Search for the cell housing the specified text and yield its (x, y) center coordinate. 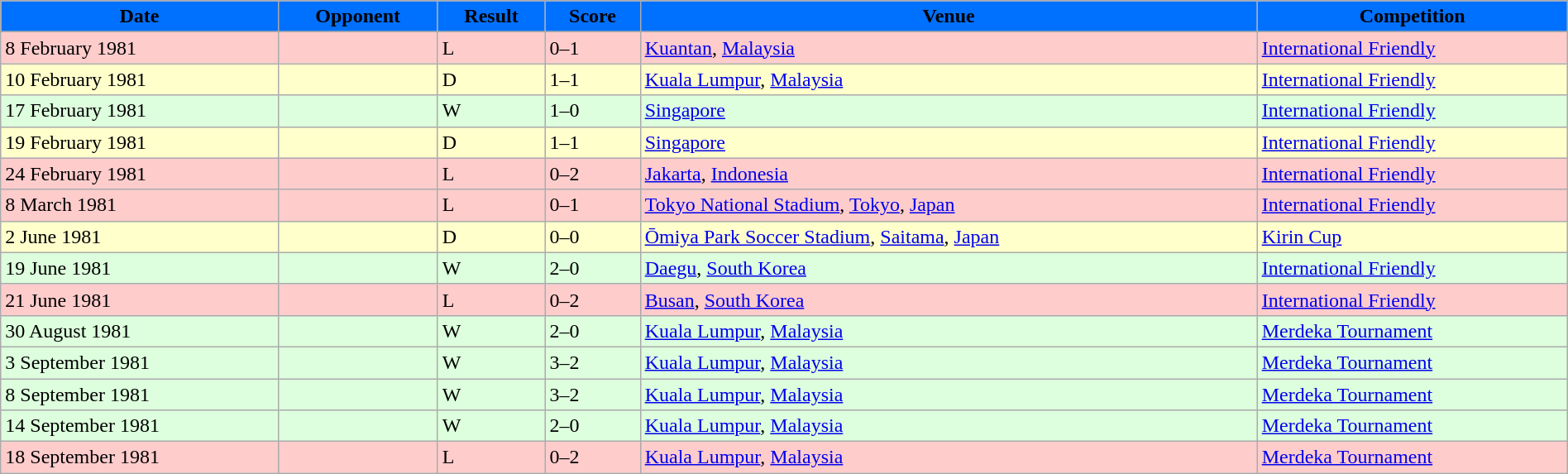
1–0 (592, 111)
3 September 1981 (139, 362)
Ōmiya Park Soccer Stadium, Saitama, Japan (949, 237)
0–0 (592, 237)
Result (491, 17)
Date (139, 17)
10 February 1981 (139, 79)
19 February 1981 (139, 142)
8 March 1981 (139, 205)
Daegu, South Korea (949, 268)
2 June 1981 (139, 237)
Jakarta, Indonesia (949, 174)
8 February 1981 (139, 48)
Venue (949, 17)
Kuantan, Malaysia (949, 48)
18 September 1981 (139, 457)
Opponent (357, 17)
30 August 1981 (139, 331)
Kirin Cup (1413, 237)
Competition (1413, 17)
17 February 1981 (139, 111)
14 September 1981 (139, 426)
Tokyo National Stadium, Tokyo, Japan (949, 205)
24 February 1981 (139, 174)
Busan, South Korea (949, 299)
Score (592, 17)
8 September 1981 (139, 395)
19 June 1981 (139, 268)
21 June 1981 (139, 299)
